From the cell containing the given text, extract its center point as [X, Y] coordinate. 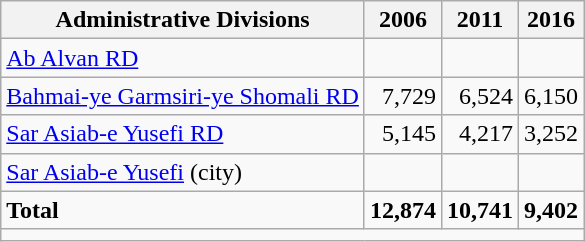
Sar Asiab-e Yusefi RD [183, 134]
Ab Alvan RD [183, 58]
3,252 [552, 134]
12,874 [402, 210]
2016 [552, 20]
Bahmai-ye Garmsiri-ye Shomali RD [183, 96]
Total [183, 210]
5,145 [402, 134]
10,741 [480, 210]
2006 [402, 20]
2011 [480, 20]
9,402 [552, 210]
6,524 [480, 96]
Administrative Divisions [183, 20]
Sar Asiab-e Yusefi (city) [183, 172]
4,217 [480, 134]
7,729 [402, 96]
6,150 [552, 96]
